Provide the [x, y] coordinate of the cell's center where the given text is located.  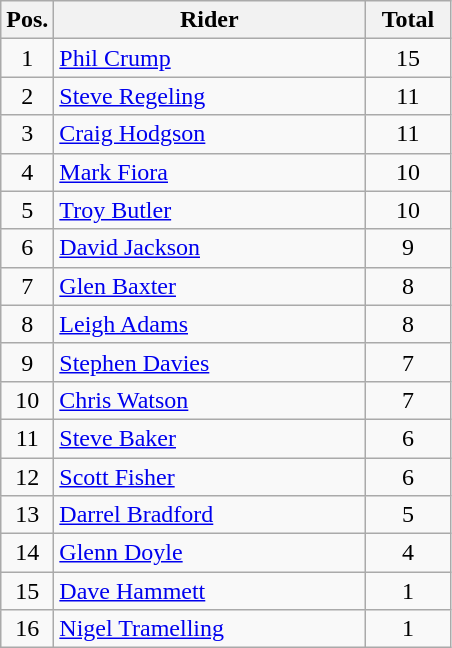
Scott Fisher [210, 477]
Dave Hammett [210, 591]
3 [28, 134]
Pos. [28, 20]
Leigh Adams [210, 324]
12 [28, 477]
Stephen Davies [210, 362]
David Jackson [210, 248]
Rider [210, 20]
16 [28, 629]
2 [28, 96]
14 [28, 553]
13 [28, 515]
Nigel Tramelling [210, 629]
Glenn Doyle [210, 553]
Craig Hodgson [210, 134]
Phil Crump [210, 58]
Steve Regeling [210, 96]
Steve Baker [210, 438]
Glen Baxter [210, 286]
Troy Butler [210, 210]
Chris Watson [210, 400]
Total [408, 20]
Darrel Bradford [210, 515]
Mark Fiora [210, 172]
